Identify which cell holds the provided text, then report its [X, Y] central coordinate. 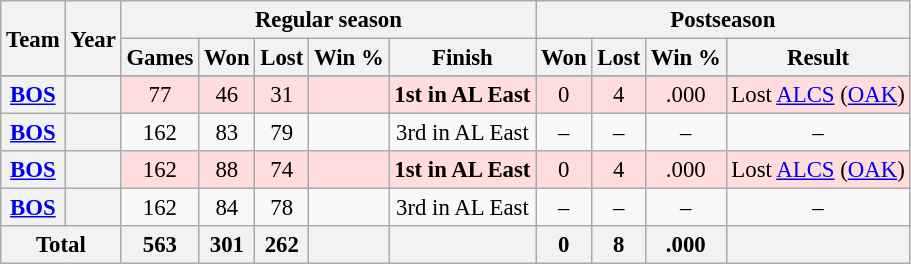
301 [227, 245]
31 [282, 95]
74 [282, 170]
84 [227, 208]
Postseason [723, 20]
Games [160, 58]
46 [227, 95]
Regular season [328, 20]
77 [160, 95]
Finish [462, 58]
83 [227, 133]
78 [282, 208]
563 [160, 245]
Year [93, 38]
Result [818, 58]
Total [61, 245]
8 [619, 245]
79 [282, 133]
88 [227, 170]
Team [33, 38]
262 [282, 245]
